Output the (x, y) coordinate of the center of the cell containing the given text.  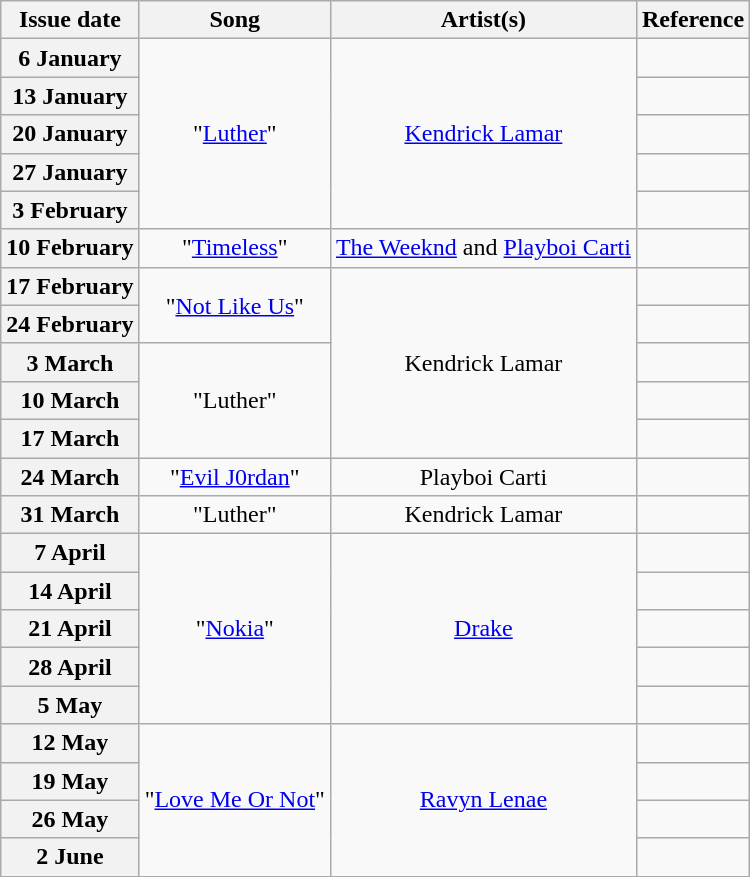
Artist(s) (483, 20)
10 February (70, 248)
27 January (70, 172)
The Weeknd and Playboi Carti (483, 248)
17 February (70, 286)
"Love Me Or Not" (234, 800)
Song (234, 20)
19 May (70, 781)
Reference (692, 20)
6 January (70, 58)
24 February (70, 324)
5 May (70, 705)
17 March (70, 438)
"Nokia" (234, 629)
7 April (70, 553)
26 May (70, 819)
Issue date (70, 20)
14 April (70, 591)
Drake (483, 629)
13 January (70, 96)
3 March (70, 362)
3 February (70, 210)
Ravyn Lenae (483, 800)
21 April (70, 629)
20 January (70, 134)
12 May (70, 743)
31 March (70, 515)
"Timeless" (234, 248)
Playboi Carti (483, 477)
"Not Like Us" (234, 305)
24 March (70, 477)
10 March (70, 400)
28 April (70, 667)
2 June (70, 857)
"Evil J0rdan" (234, 477)
